Pinpoint the cell where the given text exists, returning its (x, y) midpoint coordinate. 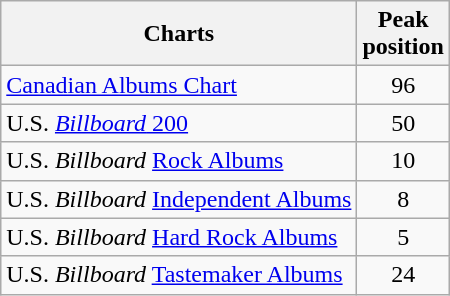
U.S. Billboard Hard Rock Albums (179, 237)
Charts (179, 34)
50 (403, 123)
8 (403, 199)
24 (403, 275)
Peakposition (403, 34)
U.S. Billboard Tastemaker Albums (179, 275)
U.S. Billboard 200 (179, 123)
96 (403, 85)
Canadian Albums Chart (179, 85)
U.S. Billboard Independent Albums (179, 199)
10 (403, 161)
5 (403, 237)
U.S. Billboard Rock Albums (179, 161)
